Identify which cell holds the provided text, then report its [X, Y] central coordinate. 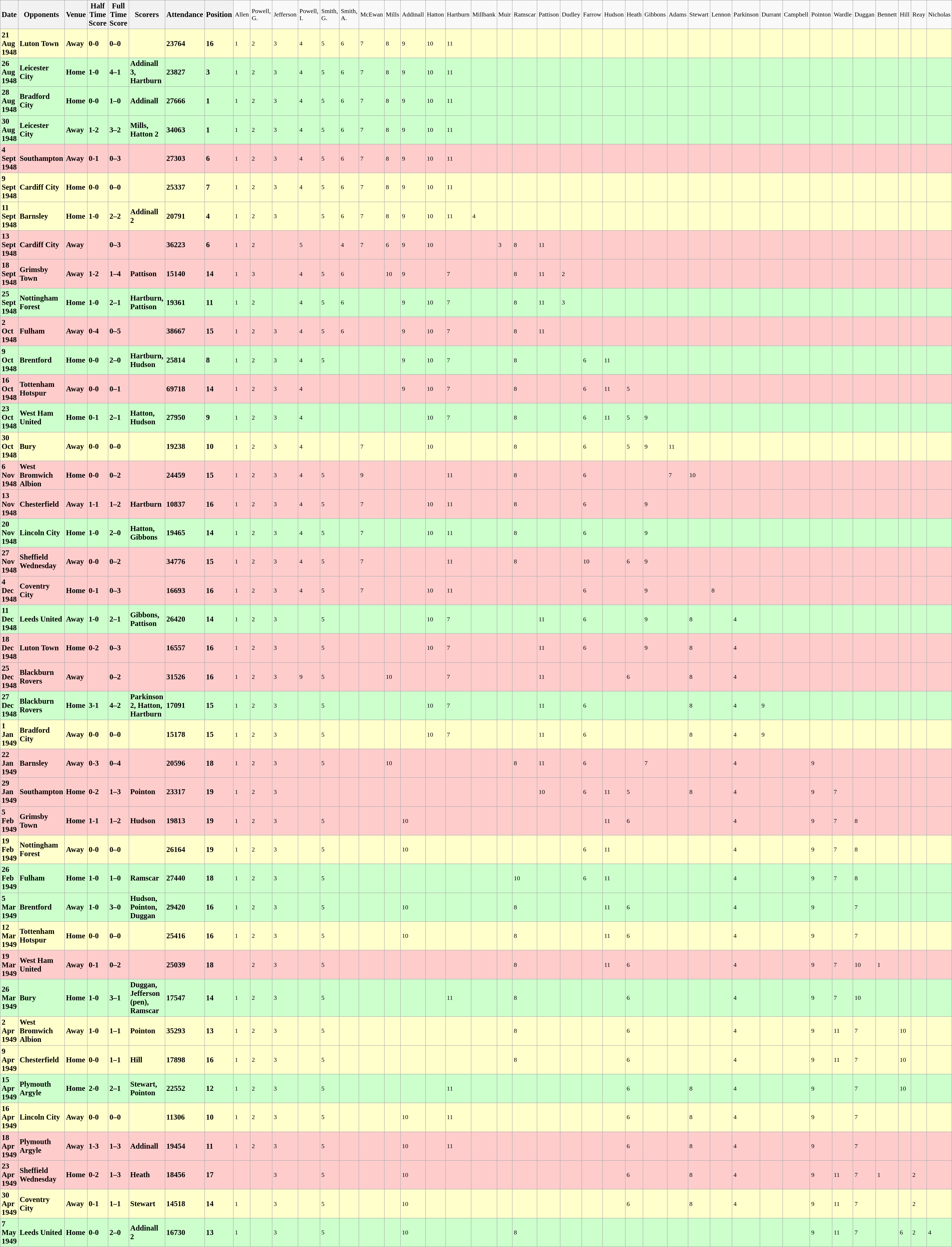
34776 [185, 562]
Reay [919, 15]
Half Time Score [98, 15]
13 Sept 1948 [9, 245]
26420 [185, 619]
25416 [185, 936]
Bennett [887, 15]
14518 [185, 1204]
Gibbons [655, 15]
22552 [185, 1088]
26 Feb 1949 [9, 878]
Powell, I. [309, 15]
Nicholas [939, 15]
19465 [185, 533]
0–4 [118, 763]
Campbell [796, 15]
24459 [185, 475]
13 Nov 1948 [9, 504]
Dudley [571, 15]
31526 [185, 677]
Millbank [484, 15]
Farrow [592, 15]
2 Apr 1949 [9, 1031]
16 Apr 1949 [9, 1117]
28 Aug 1948 [9, 101]
69718 [185, 389]
25 Sept 1948 [9, 302]
2 Oct 1948 [9, 331]
Hatton, Gibbons [147, 533]
38667 [185, 331]
18456 [185, 1175]
Attendance [185, 15]
26 Aug 1948 [9, 72]
27950 [185, 418]
1-3 [98, 1146]
9 Oct 1948 [9, 360]
Scorers [147, 15]
Full Time Score [118, 15]
Stewart, Pointon [147, 1088]
Venue [76, 15]
Hatton [435, 15]
25039 [185, 965]
4 Sept 1948 [9, 159]
Position [219, 15]
15140 [185, 274]
Hudson, Pointon, Duggan [147, 907]
27 Dec 1948 [9, 706]
4–2 [118, 706]
23 Apr 1949 [9, 1175]
27 Nov 1948 [9, 562]
0-4 [98, 331]
9 Sept 1948 [9, 187]
16730 [185, 1232]
19 Mar 1949 [9, 965]
7 May 1949 [9, 1232]
25814 [185, 360]
Smith, A. [349, 15]
Durrant [771, 15]
Parkinson [746, 15]
4–1 [118, 72]
20 Nov 1948 [9, 533]
16557 [185, 648]
Hartburn, Pattison [147, 302]
26164 [185, 850]
16693 [185, 590]
1 Jan 1949 [9, 734]
Addinall 3, Hartburn [147, 72]
11 Dec 1948 [9, 619]
2–2 [118, 216]
23317 [185, 792]
0–5 [118, 331]
Opponents [41, 15]
5 Mar 1949 [9, 907]
26 Mar 1949 [9, 998]
22 Jan 1949 [9, 763]
12 [219, 1088]
18 Apr 1949 [9, 1146]
Muir [504, 15]
4 Dec 1948 [9, 590]
21 Aug 1948 [9, 43]
18 Dec 1948 [9, 648]
19238 [185, 447]
29420 [185, 907]
Allen [242, 15]
30 Oct 1948 [9, 447]
27440 [185, 878]
Lennon [721, 15]
6 Nov 1948 [9, 475]
20791 [185, 216]
Hartburn, Hudson [147, 360]
15178 [185, 734]
30 Aug 1948 [9, 130]
0-3 [98, 763]
19 Feb 1949 [9, 850]
19361 [185, 302]
17547 [185, 998]
Wardle [843, 15]
Mills, Hatton 2 [147, 130]
19813 [185, 821]
20596 [185, 763]
12 Mar 1949 [9, 936]
27666 [185, 101]
15 Apr 1949 [9, 1088]
Powell, G. [261, 15]
27303 [185, 159]
17 [219, 1175]
Date [9, 15]
16 Oct 1948 [9, 389]
11 Sept 1948 [9, 216]
9 Apr 1949 [9, 1060]
29 Jan 1949 [9, 792]
34063 [185, 130]
Jefferson [285, 15]
Parkinson 2, Hatton, Hartburn [147, 706]
Hatton, Hudson [147, 418]
10837 [185, 504]
19454 [185, 1146]
Adams [678, 15]
17898 [185, 1060]
25337 [185, 187]
3–2 [118, 130]
Gibbons, Pattison [147, 619]
11306 [185, 1117]
0–1 [118, 389]
3–0 [118, 907]
23 Oct 1948 [9, 418]
Duggan [864, 15]
17091 [185, 706]
2-0 [98, 1088]
McEwan [372, 15]
18 Sept 1948 [9, 274]
1–4 [118, 274]
Duggan, Jefferson (pen), Ramscar [147, 998]
3–1 [118, 998]
23764 [185, 43]
3-1 [98, 706]
5 Feb 1949 [9, 821]
25 Dec 1948 [9, 677]
23827 [185, 72]
36223 [185, 245]
30 Apr 1949 [9, 1204]
Mills [392, 15]
35293 [185, 1031]
Smith, G. [330, 15]
